Output the [x, y] coordinate of the center of the cell containing the given text.  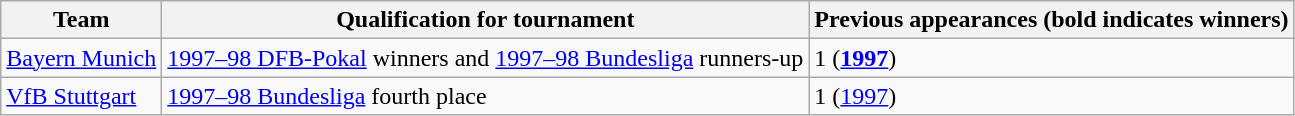
Previous appearances (bold indicates winners) [1052, 20]
VfB Stuttgart [82, 96]
1997–98 DFB-Pokal winners and 1997–98 Bundesliga runners-up [486, 58]
Qualification for tournament [486, 20]
Bayern Munich [82, 58]
1997–98 Bundesliga fourth place [486, 96]
Team [82, 20]
